Return [x, y] of the center of cell containing provided text 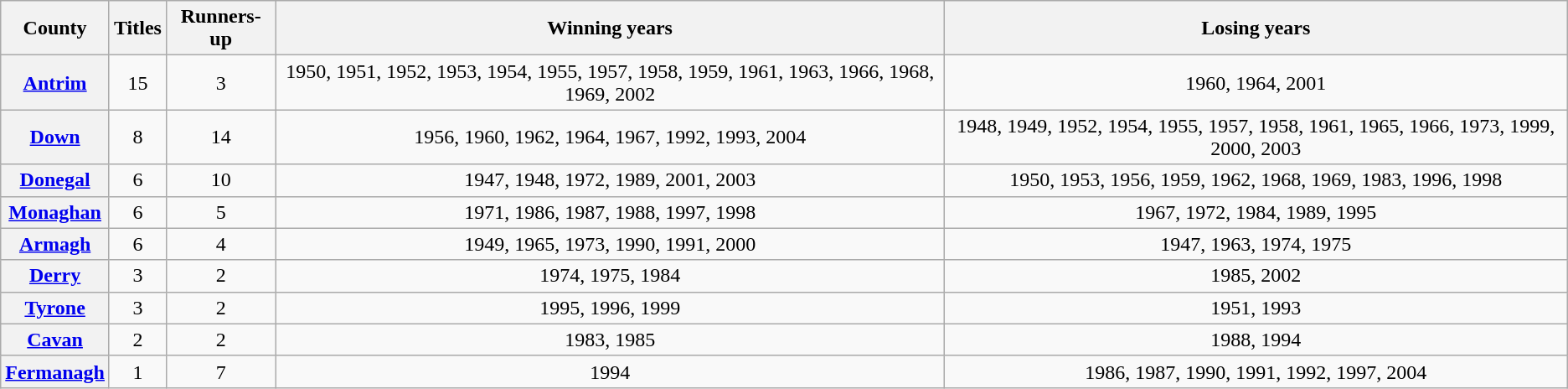
10 [220, 180]
1994 [610, 371]
1988, 1994 [1256, 340]
7 [220, 371]
Runners-up [220, 29]
Tyrone [55, 308]
Cavan [55, 340]
1951, 1993 [1256, 308]
1950, 1951, 1952, 1953, 1954, 1955, 1957, 1958, 1959, 1961, 1963, 1966, 1968, 1969, 2002 [610, 82]
Fermanagh [55, 371]
Armagh [55, 244]
8 [137, 137]
1971, 1986, 1987, 1988, 1997, 1998 [610, 212]
Winning years [610, 29]
1974, 1975, 1984 [610, 276]
1 [137, 371]
Monaghan [55, 212]
1995, 1996, 1999 [610, 308]
1948, 1949, 1952, 1954, 1955, 1957, 1958, 1961, 1965, 1966, 1973, 1999, 2000, 2003 [1256, 137]
14 [220, 137]
1967, 1972, 1984, 1989, 1995 [1256, 212]
Antrim [55, 82]
4 [220, 244]
Titles [137, 29]
Derry [55, 276]
1983, 1985 [610, 340]
1986, 1987, 1990, 1991, 1992, 1997, 2004 [1256, 371]
1985, 2002 [1256, 276]
County [55, 29]
15 [137, 82]
1960, 1964, 2001 [1256, 82]
Down [55, 137]
1950, 1953, 1956, 1959, 1962, 1968, 1969, 1983, 1996, 1998 [1256, 180]
1947, 1948, 1972, 1989, 2001, 2003 [610, 180]
1947, 1963, 1974, 1975 [1256, 244]
1949, 1965, 1973, 1990, 1991, 2000 [610, 244]
Losing years [1256, 29]
5 [220, 212]
Donegal [55, 180]
1956, 1960, 1962, 1964, 1967, 1992, 1993, 2004 [610, 137]
